Identify which cell holds the provided text, then report its [x, y] central coordinate. 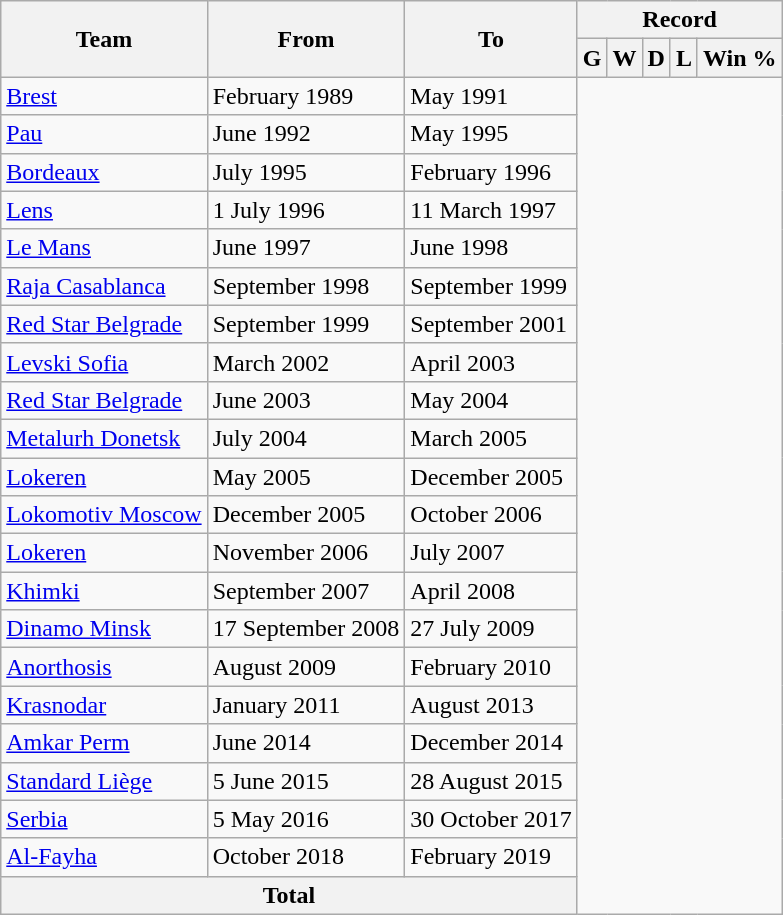
From [306, 39]
February 2010 [491, 667]
D [656, 58]
May 2004 [491, 400]
30 October 2017 [491, 819]
27 July 2009 [491, 629]
Bordeaux [104, 172]
November 2006 [306, 553]
March 2002 [306, 362]
October 2006 [491, 515]
August 2013 [491, 705]
October 2018 [306, 857]
W [624, 58]
1 July 1996 [306, 210]
Win % [740, 58]
June 1998 [491, 248]
Raja Casablanca [104, 286]
February 1996 [491, 172]
Amkar Perm [104, 743]
L [684, 58]
Pau [104, 134]
June 1992 [306, 134]
28 August 2015 [491, 781]
Metalurh Donetsk [104, 438]
Lokomotiv Moscow [104, 515]
May 2005 [306, 477]
Serbia [104, 819]
17 September 2008 [306, 629]
Standard Liège [104, 781]
September 2007 [306, 591]
Record [680, 20]
April 2008 [491, 591]
5 June 2015 [306, 781]
June 2014 [306, 743]
July 2004 [306, 438]
Lens [104, 210]
May 1995 [491, 134]
Total [289, 895]
Anorthosis [104, 667]
April 2003 [491, 362]
Krasnodar [104, 705]
August 2009 [306, 667]
January 2011 [306, 705]
Le Mans [104, 248]
Al-Fayha [104, 857]
Brest [104, 96]
Team [104, 39]
11 March 1997 [491, 210]
To [491, 39]
Khimki [104, 591]
June 2003 [306, 400]
September 2001 [491, 324]
Dinamo Minsk [104, 629]
March 2005 [491, 438]
May 1991 [491, 96]
July 2007 [491, 553]
G [592, 58]
December 2014 [491, 743]
July 1995 [306, 172]
February 1989 [306, 96]
5 May 2016 [306, 819]
February 2019 [491, 857]
Levski Sofia [104, 362]
September 1998 [306, 286]
June 1997 [306, 248]
